Return the (X, Y) coordinate for the center point of the cell that contains the specified text.  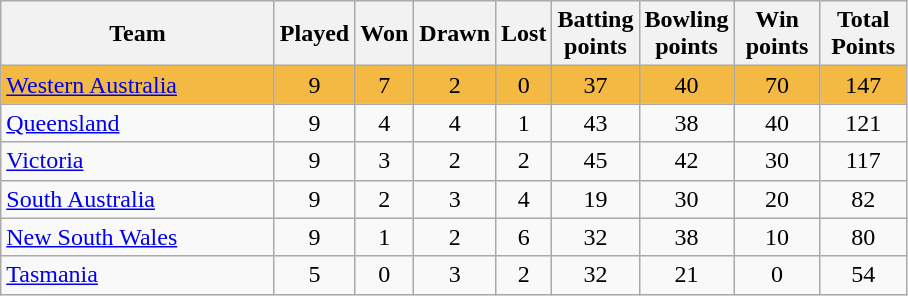
20 (777, 199)
80 (863, 237)
Tasmania (138, 275)
54 (863, 275)
Lost (524, 34)
43 (596, 123)
19 (596, 199)
10 (777, 237)
121 (863, 123)
Queensland (138, 123)
Won (384, 34)
South Australia (138, 199)
6 (524, 237)
147 (863, 85)
Bowling points (686, 34)
117 (863, 161)
7 (384, 85)
Batting points (596, 34)
37 (596, 85)
82 (863, 199)
45 (596, 161)
70 (777, 85)
Drawn (455, 34)
Win points (777, 34)
Total Points (863, 34)
5 (314, 275)
Victoria (138, 161)
Played (314, 34)
42 (686, 161)
21 (686, 275)
New South Wales (138, 237)
Western Australia (138, 85)
Team (138, 34)
